Locate the cell with the specified text and output its (X, Y) center coordinate. 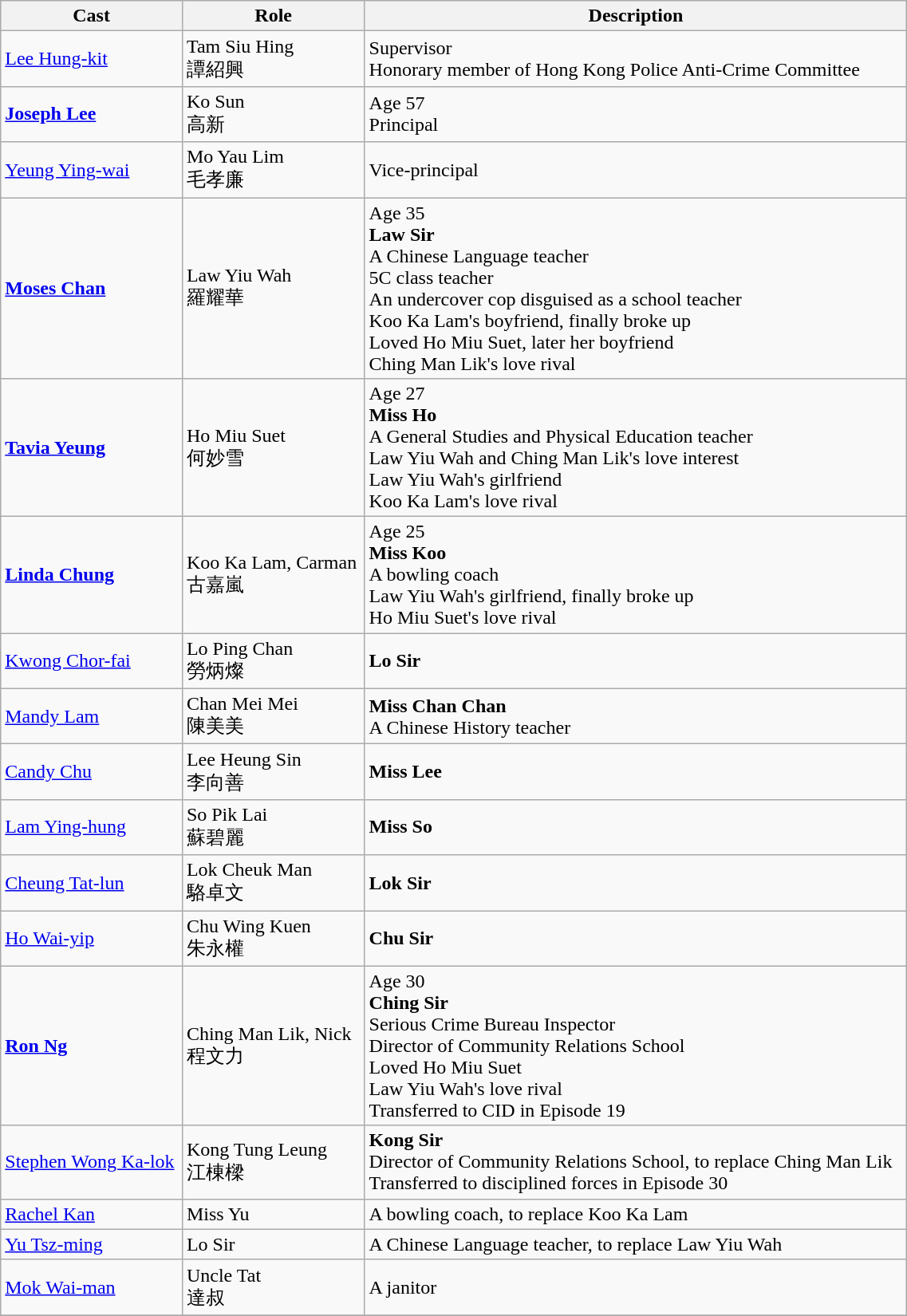
A janitor (636, 1287)
Description (636, 16)
Mandy Lam (92, 716)
Kong Tung Leung江棟樑 (273, 1162)
Uncle Tat達叔 (273, 1287)
Kwong Chor-fai (92, 661)
Role (273, 16)
Stephen Wong Ka-lok (92, 1162)
Vice-principal (636, 170)
Tavia Yeung (92, 448)
Chu Sir (636, 939)
Joseph Lee (92, 114)
Moses Chan (92, 289)
A bowling coach, to replace Koo Ka Lam (636, 1214)
Law Yiu Wah羅耀華 (273, 289)
Ho Miu Suet何妙雪 (273, 448)
Lo Ping Chan勞炳燦 (273, 661)
Yu Tsz-ming (92, 1244)
Chan Mei Mei陳美美 (273, 716)
Yeung Ying-wai (92, 170)
Cast (92, 16)
Lok Sir (636, 883)
Tam Siu Hing譚紹興 (273, 59)
Age 57Principal (636, 114)
Miss Chan ChanA Chinese History teacher (636, 716)
Candy Chu (92, 772)
Miss So (636, 827)
Mo Yau Lim毛孝廉 (273, 170)
So Pik Lai蘇碧麗 (273, 827)
Lok Cheuk Man駱卓文 (273, 883)
A Chinese Language teacher, to replace Law Yiu Wah (636, 1244)
Miss Lee (636, 772)
Age 25Miss KooA bowling coachLaw Yiu Wah's girlfriend, finally broke upHo Miu Suet's love rival (636, 575)
Ho Wai-yip (92, 939)
Lee Hung-kit (92, 59)
Ron Ng (92, 1046)
Chu Wing Kuen朱永權 (273, 939)
Mok Wai-man (92, 1287)
Rachel Kan (92, 1214)
Miss Yu (273, 1214)
Ching Man Lik, Nick程文力 (273, 1046)
Linda Chung (92, 575)
SupervisorHonorary member of Hong Kong Police Anti-Crime Committee (636, 59)
Ko Sun高新 (273, 114)
Koo Ka Lam, Carman古嘉嵐 (273, 575)
Lam Ying-hung (92, 827)
Cheung Tat-lun (92, 883)
Lee Heung Sin李向善 (273, 772)
Kong SirDirector of Community Relations School, to replace Ching Man LikTransferred to disciplined forces in Episode 30 (636, 1162)
